From the cell containing the given text, extract its center point as (x, y) coordinate. 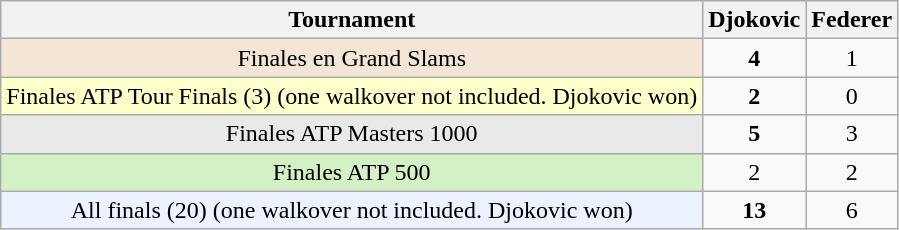
1 (852, 58)
6 (852, 210)
13 (754, 210)
Finales en Grand Slams (352, 58)
4 (754, 58)
All finals (20) (one walkover not included. Djokovic won) (352, 210)
Djokovic (754, 20)
0 (852, 96)
Finales ATP Masters 1000 (352, 134)
5 (754, 134)
Federer (852, 20)
Finales ATP 500 (352, 172)
Finales ATP Tour Finals (3) (one walkover not included. Djokovic won) (352, 96)
3 (852, 134)
Tournament (352, 20)
